Find where the given text appears and provide that cell's center as [x, y] coordinate. 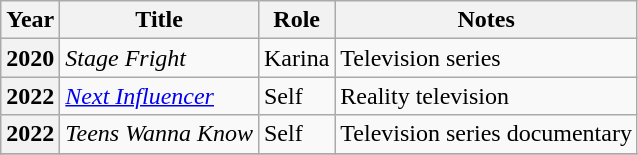
Notes [486, 20]
Teens Wanna Know [160, 134]
Reality television [486, 96]
2020 [30, 58]
Stage Fright [160, 58]
Karina [296, 58]
Role [296, 20]
Television series documentary [486, 134]
Next Influencer [160, 96]
Title [160, 20]
Year [30, 20]
Television series [486, 58]
